Search for the cell housing the specified text and yield its (x, y) center coordinate. 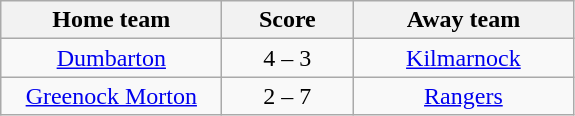
4 – 3 (288, 58)
Rangers (464, 96)
Kilmarnock (464, 58)
Greenock Morton (112, 96)
Score (288, 20)
Away team (464, 20)
2 – 7 (288, 96)
Home team (112, 20)
Dumbarton (112, 58)
